Return the [x, y] coordinate for the center point of the cell that contains the specified text.  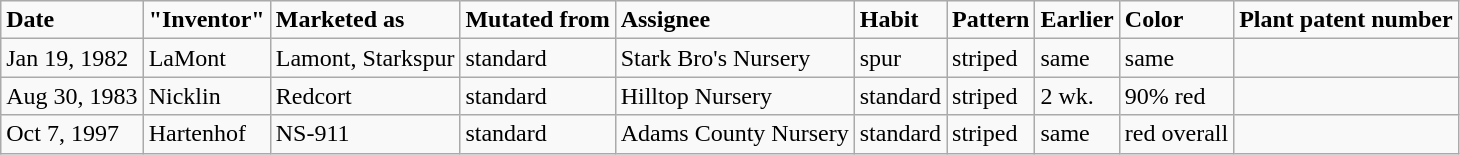
Stark Bro's Nursery [734, 58]
Color [1176, 20]
Adams County Nursery [734, 134]
Date [72, 20]
Plant patent number [1346, 20]
Pattern [991, 20]
LaMont [206, 58]
"Inventor" [206, 20]
NS-911 [365, 134]
Assignee [734, 20]
red overall [1176, 134]
Oct 7, 1997 [72, 134]
90% red [1176, 96]
Earlier [1077, 20]
Hilltop Nursery [734, 96]
spur [900, 58]
Aug 30, 1983 [72, 96]
Jan 19, 1982 [72, 58]
Redcort [365, 96]
Hartenhof [206, 134]
Marketed as [365, 20]
Nicklin [206, 96]
Lamont, Starkspur [365, 58]
Mutated from [538, 20]
Habit [900, 20]
2 wk. [1077, 96]
